Pinpoint the cell where the given text exists, returning its [X, Y] midpoint coordinate. 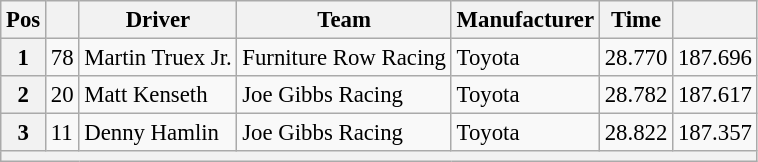
Time [636, 20]
Manufacturer [525, 20]
Pos [24, 20]
187.617 [716, 95]
28.770 [636, 58]
Matt Kenseth [158, 95]
11 [62, 133]
1 [24, 58]
187.696 [716, 58]
187.357 [716, 133]
Driver [158, 20]
78 [62, 58]
28.822 [636, 133]
Furniture Row Racing [344, 58]
2 [24, 95]
Martin Truex Jr. [158, 58]
28.782 [636, 95]
Denny Hamlin [158, 133]
Team [344, 20]
20 [62, 95]
3 [24, 133]
